Capture the cell that displays the provided text and extract its [X, Y] central coordinate. 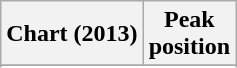
Peakposition [189, 34]
Chart (2013) [72, 34]
